Detect which cell encompasses the target text, then output its (X, Y) center coordinate. 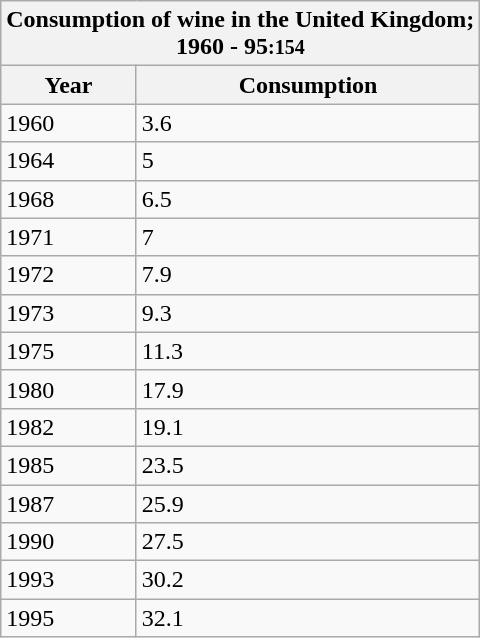
5 (308, 161)
3.6 (308, 123)
23.5 (308, 465)
1968 (68, 199)
1985 (68, 465)
1982 (68, 427)
11.3 (308, 351)
1973 (68, 313)
19.1 (308, 427)
32.1 (308, 618)
1993 (68, 580)
Consumption (308, 85)
1975 (68, 351)
1987 (68, 503)
30.2 (308, 580)
1960 (68, 123)
25.9 (308, 503)
27.5 (308, 542)
7 (308, 237)
1964 (68, 161)
1995 (68, 618)
Year (68, 85)
7.9 (308, 275)
17.9 (308, 389)
9.3 (308, 313)
1971 (68, 237)
Consumption of wine in the United Kingdom;1960 - 95:154 (240, 34)
1990 (68, 542)
6.5 (308, 199)
1980 (68, 389)
1972 (68, 275)
